Provide the (X, Y) coordinate of the cell's center where the given text is located.  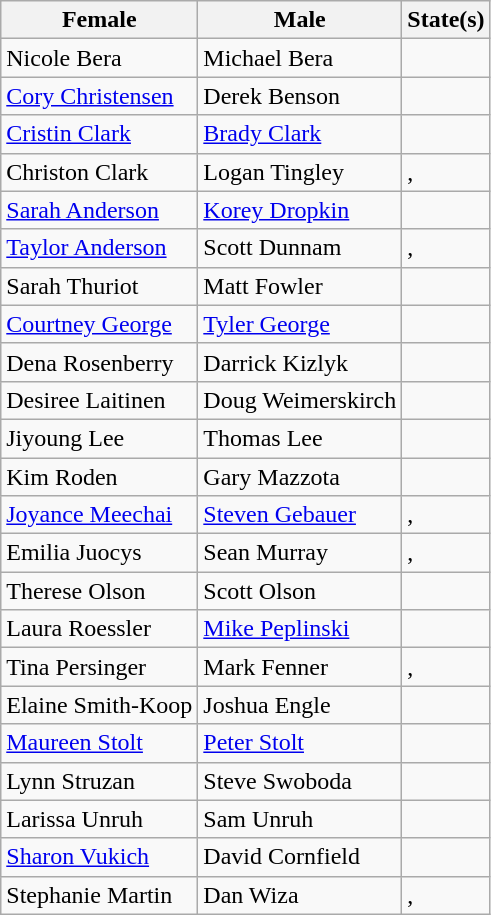
Cory Christensen (100, 96)
Gary Mazzota (300, 477)
Dan Wiza (300, 895)
Cristin Clark (100, 134)
Logan Tingley (300, 172)
Joyance Meechai (100, 515)
Christon Clark (100, 172)
Derek Benson (300, 96)
Jiyoung Lee (100, 438)
Laura Roessler (100, 629)
Taylor Anderson (100, 248)
Sarah Thuriot (100, 286)
Korey Dropkin (300, 210)
Steven Gebauer (300, 515)
Sarah Anderson (100, 210)
Thomas Lee (300, 438)
Male (300, 20)
Emilia Juocys (100, 553)
State(s) (446, 20)
Stephanie Martin (100, 895)
Scott Olson (300, 591)
Kim Roden (100, 477)
Dena Rosenberry (100, 362)
Desiree Laitinen (100, 400)
Steve Swoboda (300, 781)
Matt Fowler (300, 286)
Michael Bera (300, 58)
Female (100, 20)
Mark Fenner (300, 667)
Darrick Kizlyk (300, 362)
Maureen Stolt (100, 743)
Brady Clark (300, 134)
Therese Olson (100, 591)
Scott Dunnam (300, 248)
David Cornfield (300, 857)
Lynn Struzan (100, 781)
Peter Stolt (300, 743)
Tyler George (300, 324)
Doug Weimerskirch (300, 400)
Joshua Engle (300, 705)
Sean Murray (300, 553)
Larissa Unruh (100, 819)
Tina Persinger (100, 667)
Nicole Bera (100, 58)
Elaine Smith-Koop (100, 705)
Sam Unruh (300, 819)
Mike Peplinski (300, 629)
Courtney George (100, 324)
Sharon Vukich (100, 857)
